Provide the [X, Y] coordinate of the cell's center where the given text is located.  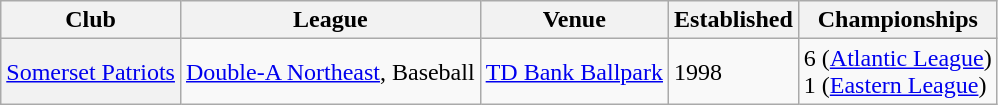
Established [734, 20]
1998 [734, 72]
Somerset Patriots [91, 72]
6 (Atlantic League)1 (Eastern League) [898, 72]
Double-A Northeast, Baseball [330, 72]
TD Bank Ballpark [574, 72]
League [330, 20]
Championships [898, 20]
Club [91, 20]
Venue [574, 20]
